Capture the cell that displays the provided text and extract its [X, Y] central coordinate. 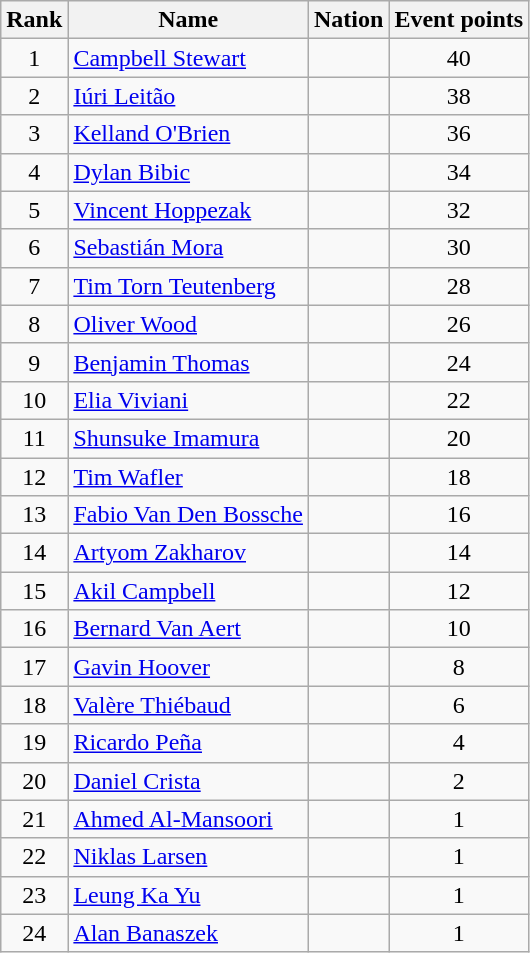
34 [459, 172]
Shunsuke Imamura [188, 438]
7 [34, 286]
Iúri Leitão [188, 96]
Akil Campbell [188, 591]
Campbell Stewart [188, 58]
26 [459, 324]
Artyom Zakharov [188, 553]
38 [459, 96]
Kelland O'Brien [188, 134]
19 [34, 743]
Fabio Van Den Bossche [188, 515]
Elia Viviani [188, 400]
13 [34, 515]
Tim Torn Teutenberg [188, 286]
Ricardo Peña [188, 743]
Ahmed Al-Mansoori [188, 819]
Benjamin Thomas [188, 362]
Leung Ka Yu [188, 895]
Bernard Van Aert [188, 629]
Daniel Crista [188, 781]
15 [34, 591]
11 [34, 438]
Rank [34, 20]
Name [188, 20]
21 [34, 819]
Tim Wafler [188, 477]
3 [34, 134]
17 [34, 667]
5 [34, 210]
9 [34, 362]
Alan Banaszek [188, 933]
Niklas Larsen [188, 857]
30 [459, 248]
Event points [459, 20]
Gavin Hoover [188, 667]
28 [459, 286]
36 [459, 134]
32 [459, 210]
Dylan Bibic [188, 172]
Nation [348, 20]
Sebastián Mora [188, 248]
Valère Thiébaud [188, 705]
23 [34, 895]
Vincent Hoppezak [188, 210]
Oliver Wood [188, 324]
40 [459, 58]
